Output the (x, y) coordinate of the center of the cell containing the given text.  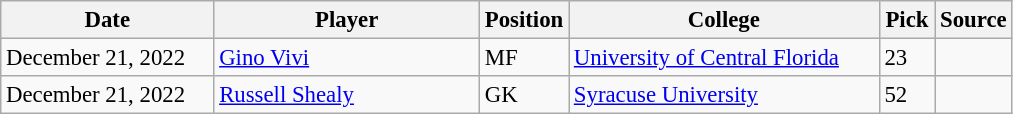
52 (907, 95)
Date (108, 20)
Russell Shealy (347, 95)
GK (524, 95)
MF (524, 58)
Gino Vivi (347, 58)
University of Central Florida (724, 58)
Source (974, 20)
Player (347, 20)
23 (907, 58)
Position (524, 20)
Syracuse University (724, 95)
College (724, 20)
Pick (907, 20)
